Detect which cell encompasses the target text, then output its [X, Y] center coordinate. 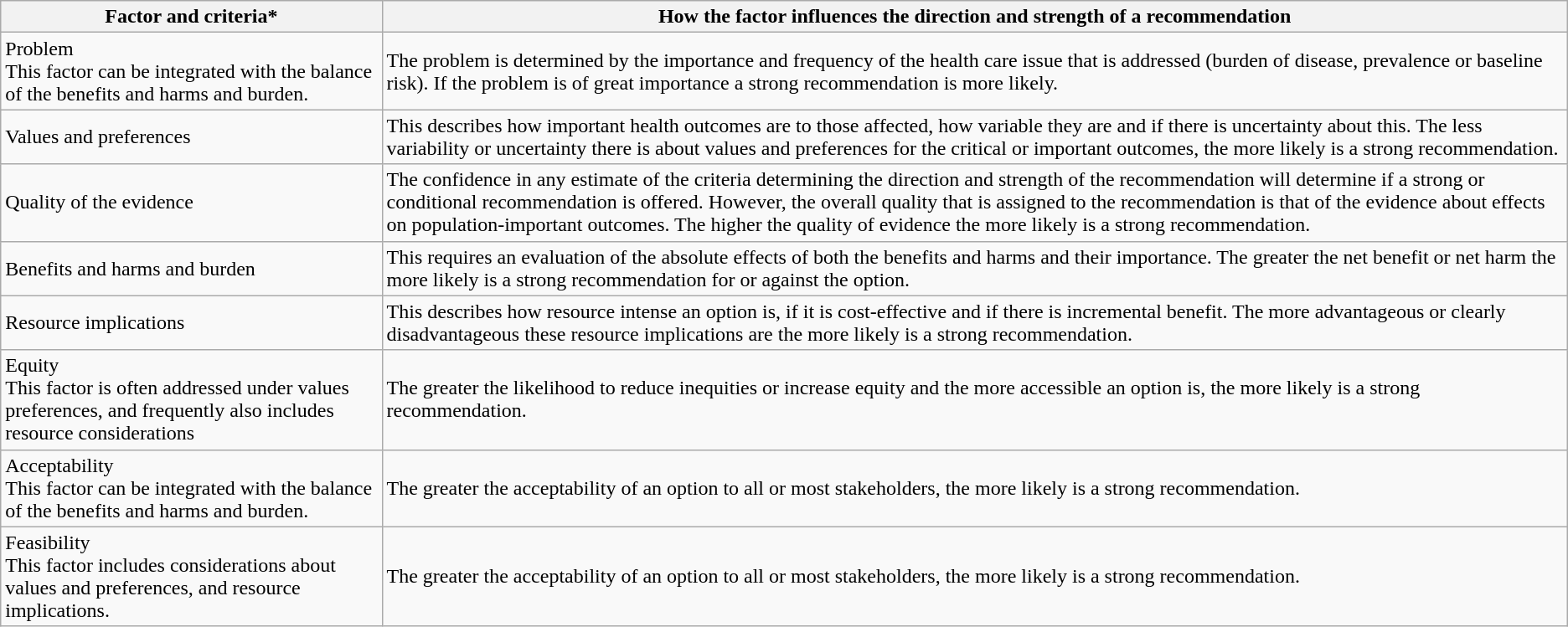
The greater the likelihood to reduce inequities or increase equity and the more accessible an option is, the more likely is a strong recommendation. [975, 400]
Benefits and harms and burden [191, 268]
ProblemThis factor can be integrated with the balance of the benefits and harms and burden. [191, 71]
Values and preferences [191, 137]
Quality of the evidence [191, 203]
AcceptabilityThis factor can be integrated with the balance of the benefits and harms and burden. [191, 488]
Resource implications [191, 323]
Factor and criteria* [191, 17]
How the factor influences the direction and strength of a recommendation [975, 17]
EquityThis factor is often addressed under values preferences, and frequently also includes resource considerations [191, 400]
FeasibilityThis factor includes considerations about values and preferences, and resource implications. [191, 576]
